Output the (x, y) coordinate of the center of the cell containing the given text.  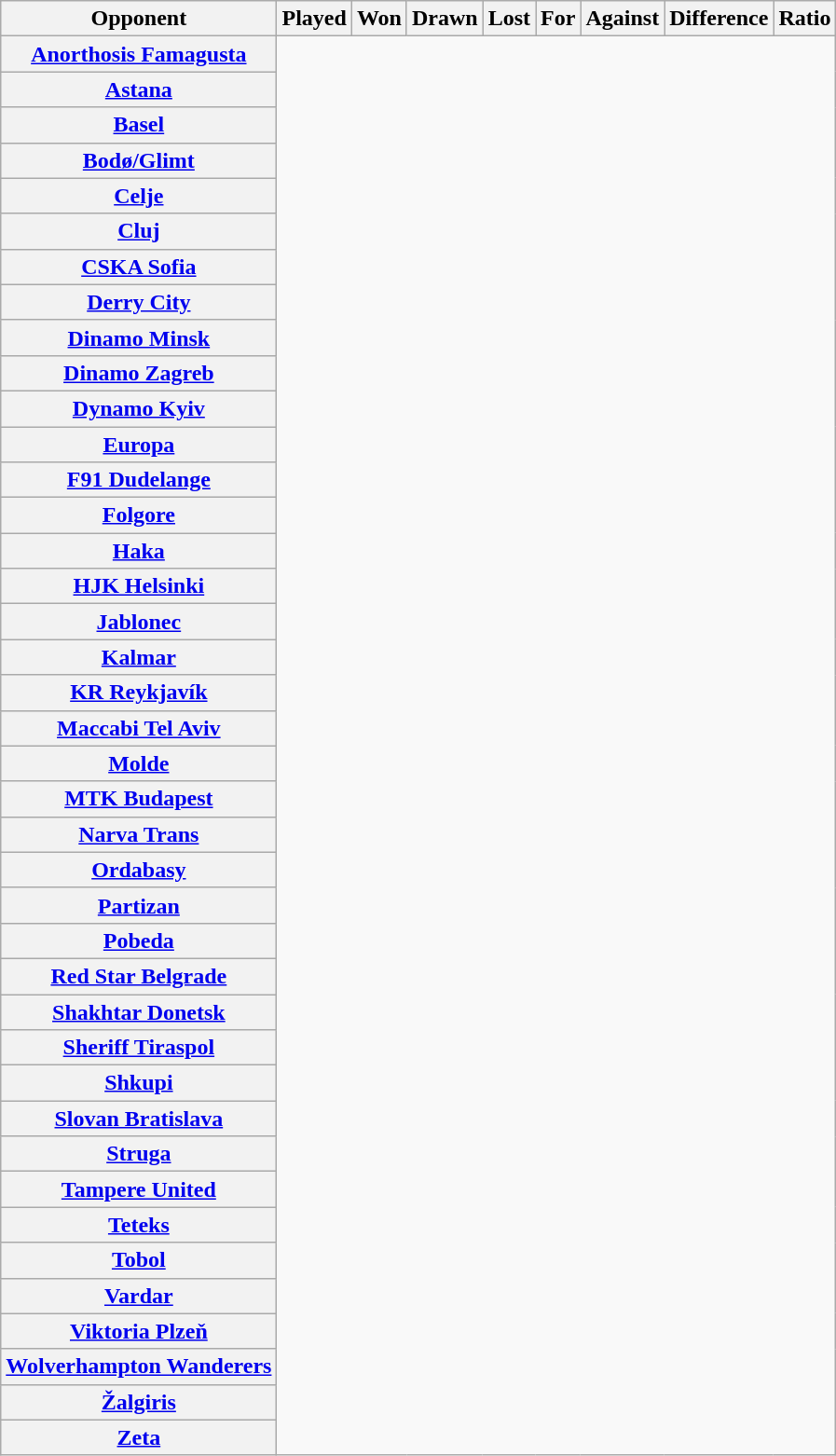
Partizan (139, 905)
Bodø/Glimt (139, 160)
Red Star Belgrade (139, 976)
Tobol (139, 1260)
Lost (509, 19)
Struga (139, 1154)
Ratio (805, 19)
Wolverhampton Wanderers (139, 1367)
Žalgiris (139, 1402)
Zeta (139, 1437)
Drawn (445, 19)
Opponent (139, 19)
Europa (139, 445)
KR Reykjavík (139, 693)
Teteks (139, 1225)
HJK Helsinki (139, 586)
Dinamo Minsk (139, 337)
Folgore (139, 515)
Vardar (139, 1296)
Haka (139, 551)
Viktoria Plzeň (139, 1331)
Won (378, 19)
MTK Budapest (139, 799)
Slovan Bratislava (139, 1119)
Anorthosis Famagusta (139, 54)
Dynamo Kyiv (139, 408)
Pobeda (139, 941)
Shkupi (139, 1083)
CSKA Sofia (139, 267)
Jablonec (139, 622)
Dinamo Zagreb (139, 373)
For (558, 19)
Astana (139, 89)
Basel (139, 125)
Against (623, 19)
Kalmar (139, 657)
Sheriff Tiraspol (139, 1048)
Molde (139, 763)
Difference (720, 19)
Celje (139, 196)
Shakhtar Donetsk (139, 1011)
Tampere United (139, 1189)
Played (314, 19)
Cluj (139, 231)
F91 Dudelange (139, 480)
Derry City (139, 302)
Narva Trans (139, 834)
Ordabasy (139, 870)
Maccabi Tel Aviv (139, 728)
